Provide the [X, Y] coordinate of the cell's center where the given text is located.  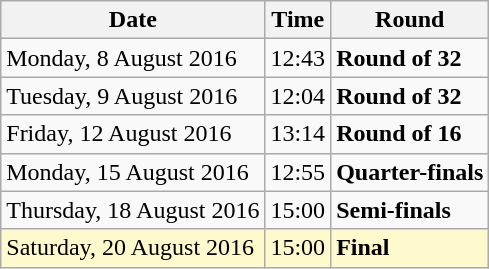
Time [298, 20]
Final [410, 248]
Semi-finals [410, 210]
Date [133, 20]
Monday, 8 August 2016 [133, 58]
Monday, 15 August 2016 [133, 172]
Friday, 12 August 2016 [133, 134]
12:55 [298, 172]
12:43 [298, 58]
Quarter-finals [410, 172]
Round [410, 20]
12:04 [298, 96]
13:14 [298, 134]
Saturday, 20 August 2016 [133, 248]
Thursday, 18 August 2016 [133, 210]
Round of 16 [410, 134]
Tuesday, 9 August 2016 [133, 96]
